Scan for the cell matching the given text and deliver its [X, Y] coordinate at center. 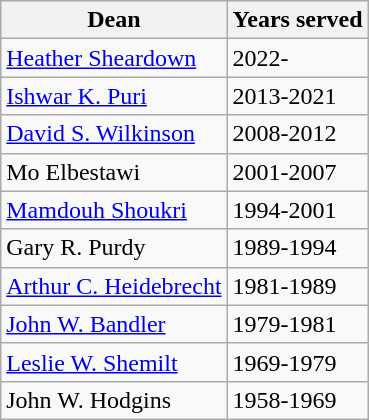
Ishwar K. Puri [114, 96]
John W. Bandler [114, 324]
1989-1994 [298, 248]
2008-2012 [298, 134]
1981-1989 [298, 286]
1969-1979 [298, 362]
1979-1981 [298, 324]
Years served [298, 20]
1994-2001 [298, 210]
Gary R. Purdy [114, 248]
Mo Elbestawi [114, 172]
2001-2007 [298, 172]
Heather Sheardown [114, 58]
John W. Hodgins [114, 400]
Mamdouh Shoukri [114, 210]
Dean [114, 20]
2013-2021 [298, 96]
Leslie W. Shemilt [114, 362]
David S. Wilkinson [114, 134]
1958-1969 [298, 400]
2022- [298, 58]
Arthur C. Heidebrecht [114, 286]
